Return the (x, y) coordinate for the center point of the cell that contains the specified text.  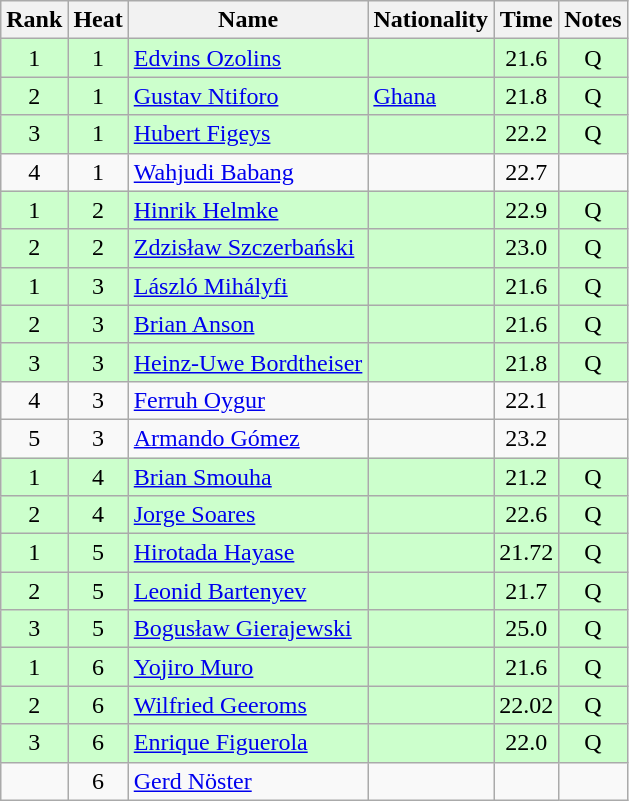
László Mihályfi (248, 286)
22.02 (526, 705)
Wilfried Geeroms (248, 705)
Rank (34, 20)
Notes (593, 20)
Ghana (431, 96)
22.2 (526, 134)
Yojiro Muro (248, 667)
Jorge Soares (248, 515)
Brian Anson (248, 324)
Nationality (431, 20)
22.7 (526, 172)
22.6 (526, 515)
Bogusław Gierajewski (248, 629)
Brian Smouha (248, 477)
22.1 (526, 400)
21.72 (526, 553)
22.0 (526, 743)
Zdzisław Szczerbański (248, 248)
Name (248, 20)
23.0 (526, 248)
Ferruh Oygur (248, 400)
Edvins Ozolins (248, 58)
Heat (98, 20)
Enrique Figuerola (248, 743)
Hinrik Helmke (248, 210)
25.0 (526, 629)
Gustav Ntiforo (248, 96)
Time (526, 20)
21.7 (526, 591)
Gerd Nöster (248, 781)
Wahjudi Babang (248, 172)
21.2 (526, 477)
Hirotada Hayase (248, 553)
Armando Gómez (248, 438)
Heinz-Uwe Bordtheiser (248, 362)
Hubert Figeys (248, 134)
23.2 (526, 438)
22.9 (526, 210)
Leonid Bartenyev (248, 591)
